Return [x, y] of the center of cell containing provided text 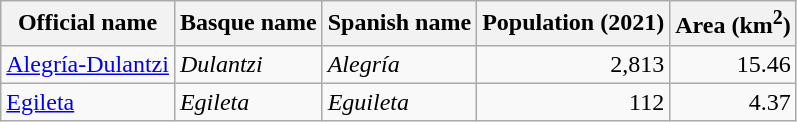
Alegría-Dulantzi [88, 64]
2,813 [574, 64]
112 [574, 102]
Official name [88, 24]
Dulantzi [248, 64]
Population (2021) [574, 24]
15.46 [734, 64]
Area (km2) [734, 24]
Basque name [248, 24]
4.37 [734, 102]
Alegría [399, 64]
Eguileta [399, 102]
Spanish name [399, 24]
